Detect which cell encompasses the target text, then output its [x, y] center coordinate. 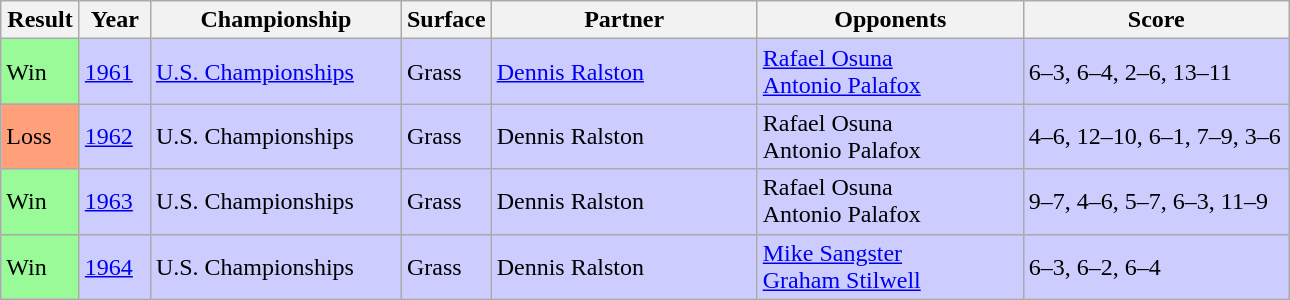
Result [40, 20]
6–3, 6–4, 2–6, 13–11 [1156, 72]
1964 [114, 266]
1961 [114, 72]
4–6, 12–10, 6–1, 7–9, 3–6 [1156, 136]
1962 [114, 136]
Championship [276, 20]
Partner [624, 20]
9–7, 4–6, 5–7, 6–3, 11–9 [1156, 202]
Year [114, 20]
Loss [40, 136]
Score [1156, 20]
Mike Sangster Graham Stilwell [890, 266]
Surface [446, 20]
1963 [114, 202]
6–3, 6–2, 6–4 [1156, 266]
Opponents [890, 20]
